Scan for the cell matching the given text and deliver its (X, Y) coordinate at center. 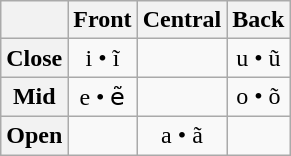
Central (182, 20)
Mid (34, 97)
Back (258, 20)
a • ã (182, 135)
u • ũ (258, 58)
Open (34, 135)
Front (102, 20)
o • õ (258, 97)
e • ẽ (102, 97)
i • ĩ (102, 58)
Close (34, 58)
